Find where the given text appears and provide that cell's center as [X, Y] coordinate. 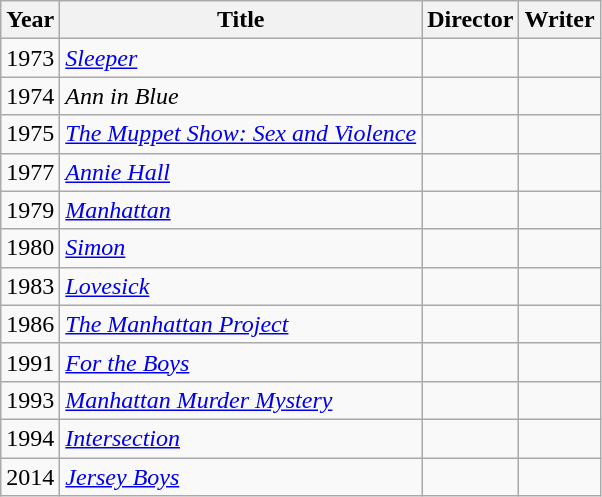
Manhattan Murder Mystery [241, 400]
Manhattan [241, 210]
1986 [30, 324]
1993 [30, 400]
1975 [30, 134]
1980 [30, 248]
Writer [560, 20]
Intersection [241, 438]
Ann in Blue [241, 96]
Title [241, 20]
The Muppet Show: Sex and Violence [241, 134]
Director [470, 20]
For the Boys [241, 362]
1973 [30, 58]
1991 [30, 362]
Jersey Boys [241, 477]
Sleeper [241, 58]
2014 [30, 477]
1977 [30, 172]
Annie Hall [241, 172]
1983 [30, 286]
1979 [30, 210]
Lovesick [241, 286]
Simon [241, 248]
1974 [30, 96]
Year [30, 20]
The Manhattan Project [241, 324]
1994 [30, 438]
